For the text-containing cell, return its midpoint in [x, y] coordinate format. 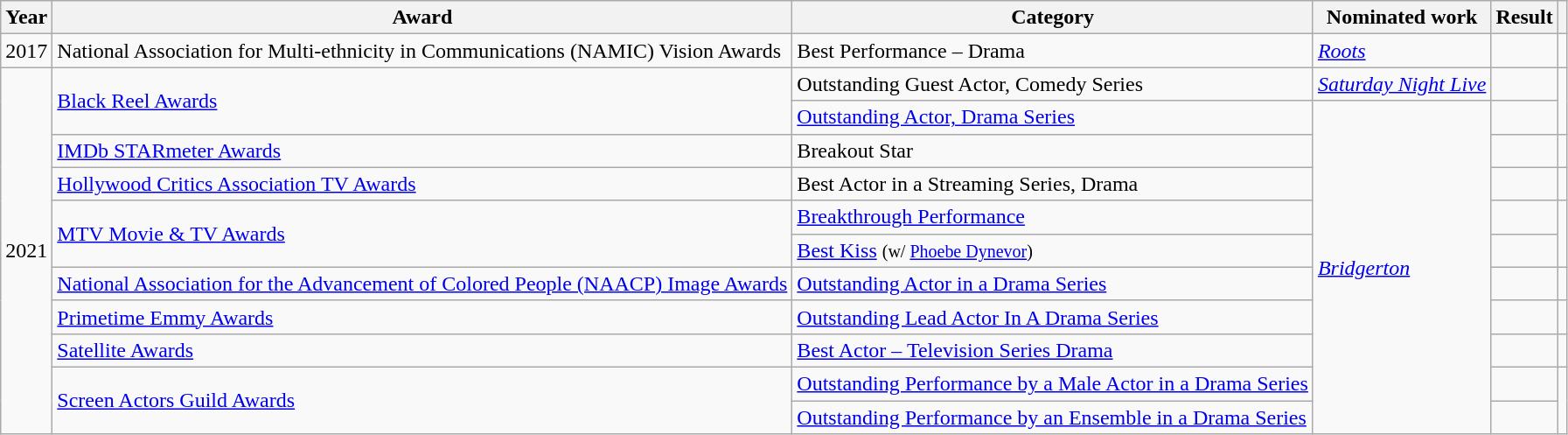
MTV Movie & TV Awards [422, 234]
Hollywood Critics Association TV Awards [422, 184]
Outstanding Performance by an Ensemble in a Drama Series [1053, 417]
Satellite Awards [422, 350]
2017 [26, 51]
Bridgerton [1402, 268]
Breakout Star [1053, 151]
Best Performance – Drama [1053, 51]
Year [26, 18]
Breakthrough Performance [1053, 217]
Outstanding Lead Actor In A Drama Series [1053, 317]
Result [1524, 18]
Outstanding Guest Actor, Comedy Series [1053, 84]
Black Reel Awards [422, 101]
Primetime Emmy Awards [422, 317]
Best Actor in a Streaming Series, Drama [1053, 184]
IMDb STARmeter Awards [422, 151]
Best Actor – Television Series Drama [1053, 350]
Roots [1402, 51]
Nominated work [1402, 18]
National Association for the Advancement of Colored People (NAACP) Image Awards [422, 284]
Outstanding Performance by a Male Actor in a Drama Series [1053, 383]
Category [1053, 18]
National Association for Multi-ethnicity in Communications (NAMIC) Vision Awards [422, 51]
Award [422, 18]
Best Kiss (w/ Phoebe Dynevor) [1053, 250]
2021 [26, 250]
Outstanding Actor in a Drama Series [1053, 284]
Outstanding Actor, Drama Series [1053, 117]
Saturday Night Live [1402, 84]
Screen Actors Guild Awards [422, 400]
